For the text-containing cell, return its midpoint in (x, y) coordinate format. 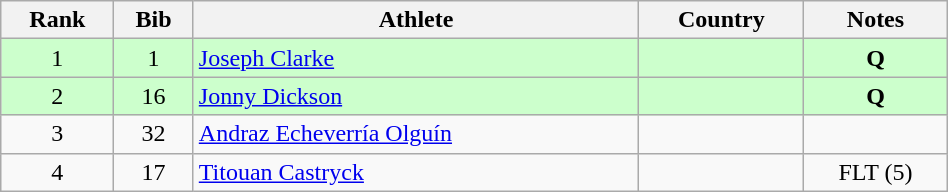
Jonny Dickson (416, 96)
Athlete (416, 20)
Joseph Clarke (416, 58)
Country (722, 20)
Bib (154, 20)
Notes (876, 20)
Andraz Echeverría Olguín (416, 134)
17 (154, 172)
2 (58, 96)
32 (154, 134)
4 (58, 172)
FLT (5) (876, 172)
16 (154, 96)
Rank (58, 20)
3 (58, 134)
Titouan Castryck (416, 172)
